Provide the (X, Y) coordinate of the cell's center where the given text is located.  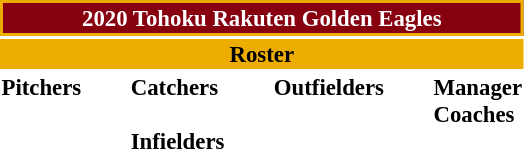
2020 Tohoku Rakuten Golden Eagles (262, 18)
Roster (262, 54)
